Output the [x, y] coordinate of the center of the cell containing the given text.  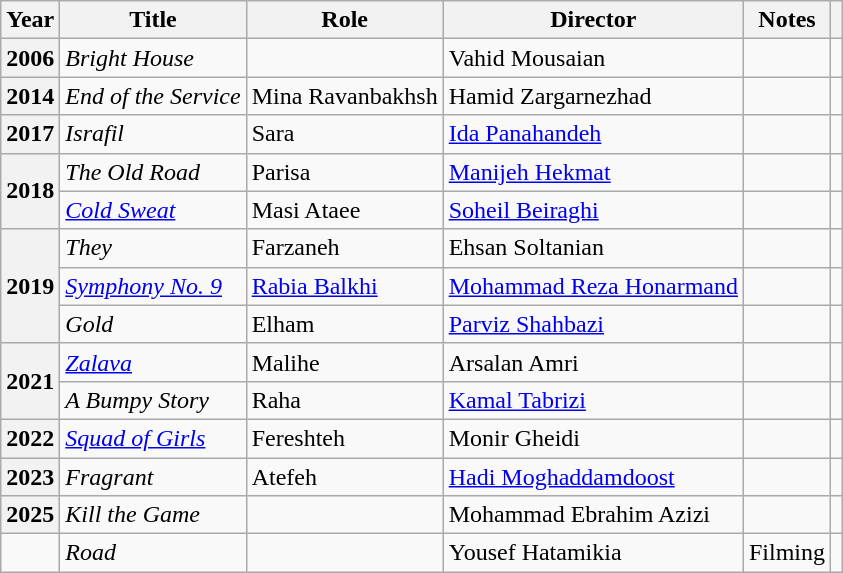
2023 [30, 477]
Symphony No. 9 [153, 286]
Role [344, 20]
2006 [30, 58]
Mohammad Ebrahim Azizi [593, 515]
Cold Sweat [153, 210]
2022 [30, 438]
Director [593, 20]
Soheil Beiraghi [593, 210]
Yousef Hatamikia [593, 553]
Manijeh Hekmat [593, 172]
A Bumpy Story [153, 400]
Fereshteh [344, 438]
Atefeh [344, 477]
Mina Ravanbakhsh [344, 96]
Masi Ataee [344, 210]
Road [153, 553]
Ida Panahandeh [593, 134]
2018 [30, 191]
Monir Gheidi [593, 438]
Israfil [153, 134]
Mohammad Reza Honarmand [593, 286]
Year [30, 20]
Hadi Moghaddamdoost [593, 477]
Rabia Balkhi [344, 286]
2021 [30, 381]
Bright House [153, 58]
2025 [30, 515]
Sara [344, 134]
The Old Road [153, 172]
Title [153, 20]
Fragrant [153, 477]
Parisa [344, 172]
Malihe [344, 362]
Vahid Mousaian [593, 58]
2014 [30, 96]
Squad of Girls [153, 438]
Zalava [153, 362]
End of the Service [153, 96]
Gold [153, 324]
2017 [30, 134]
Arsalan Amri [593, 362]
Raha [344, 400]
Ehsan Soltanian [593, 248]
Elham [344, 324]
Hamid Zargarnezhad [593, 96]
Filming [786, 553]
Kill the Game [153, 515]
Kamal Tabrizi [593, 400]
2019 [30, 286]
Farzaneh [344, 248]
Parviz Shahbazi [593, 324]
Notes [786, 20]
They [153, 248]
